For the text-containing cell, return its midpoint in [X, Y] coordinate format. 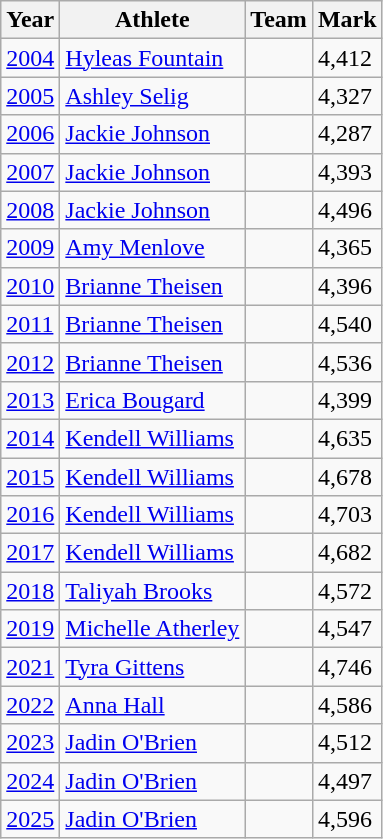
Ashley Selig [152, 96]
4,287 [347, 134]
2019 [30, 629]
4,678 [347, 477]
Erica Bougard [152, 400]
4,586 [347, 705]
4,396 [347, 286]
4,540 [347, 324]
4,497 [347, 781]
Hyleas Fountain [152, 58]
2016 [30, 515]
4,412 [347, 58]
2005 [30, 96]
Athlete [152, 20]
4,327 [347, 96]
2006 [30, 134]
4,496 [347, 210]
2018 [30, 591]
4,596 [347, 819]
Year [30, 20]
2013 [30, 400]
2017 [30, 553]
2014 [30, 438]
2007 [30, 172]
2011 [30, 324]
Tyra Gittens [152, 667]
4,703 [347, 515]
Taliyah Brooks [152, 591]
2009 [30, 248]
2021 [30, 667]
4,572 [347, 591]
4,365 [347, 248]
4,536 [347, 362]
2015 [30, 477]
Anna Hall [152, 705]
4,547 [347, 629]
Michelle Atherley [152, 629]
2008 [30, 210]
Amy Menlove [152, 248]
4,635 [347, 438]
4,512 [347, 743]
4,746 [347, 667]
Mark [347, 20]
4,393 [347, 172]
Team [279, 20]
2024 [30, 781]
4,682 [347, 553]
2023 [30, 743]
2025 [30, 819]
2010 [30, 286]
2022 [30, 705]
2004 [30, 58]
2012 [30, 362]
4,399 [347, 400]
